Search for the cell housing the specified text and yield its (X, Y) center coordinate. 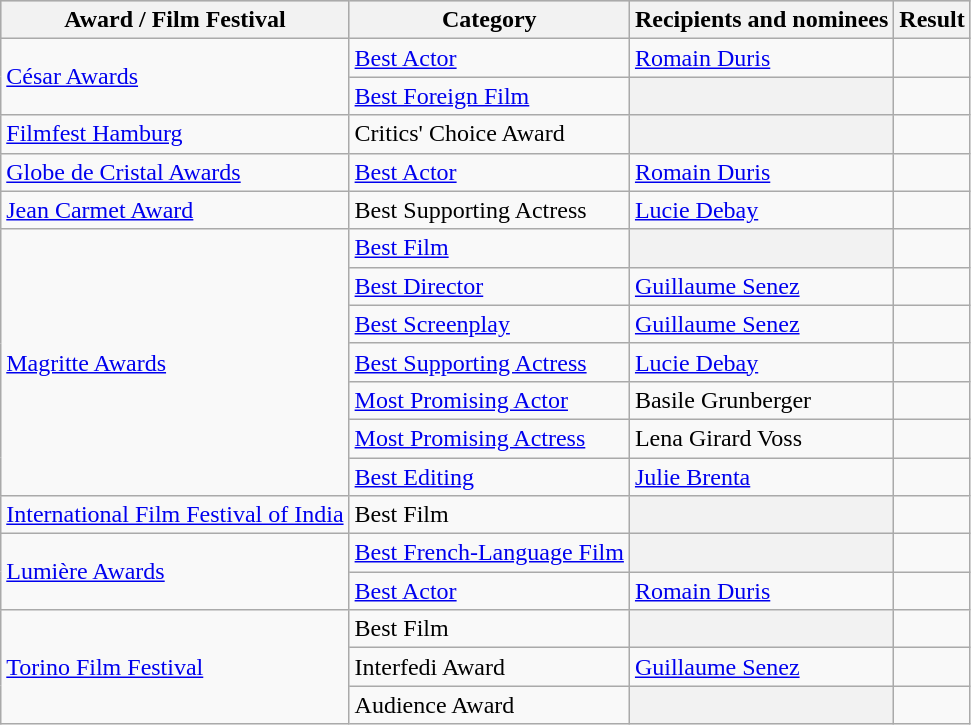
Basile Grunberger (761, 400)
Julie Brenta (761, 477)
Best Director (489, 286)
Award / Film Festival (175, 20)
Audience Award (489, 705)
Recipients and nominees (761, 20)
International Film Festival of India (175, 515)
Magritte Awards (175, 362)
Category (489, 20)
Result (932, 20)
Filmfest Hamburg (175, 134)
Torino Film Festival (175, 667)
Best Screenplay (489, 324)
Best Foreign Film (489, 96)
Most Promising Actress (489, 438)
Best French-Language Film (489, 553)
César Awards (175, 77)
Interfedi Award (489, 667)
Best Editing (489, 477)
Lena Girard Voss (761, 438)
Globe de Cristal Awards (175, 172)
Critics' Choice Award (489, 134)
Jean Carmet Award (175, 210)
Lumière Awards (175, 572)
Most Promising Actor (489, 400)
